Find where the given text appears and provide that cell's center as [x, y] coordinate. 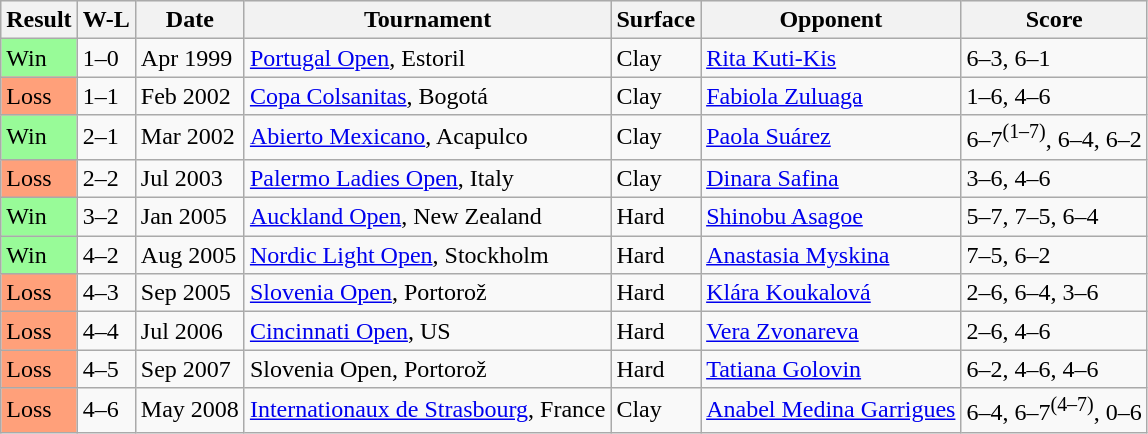
2–6, 4–6 [1054, 331]
2–1 [106, 138]
Feb 2002 [190, 96]
2–2 [106, 178]
Surface [656, 20]
Abierto Mexicano, Acapulco [428, 138]
Score [1054, 20]
2–6, 6–4, 3–6 [1054, 293]
Cincinnati Open, US [428, 331]
4–2 [106, 255]
4–4 [106, 331]
Apr 1999 [190, 58]
Nordic Light Open, Stockholm [428, 255]
4–5 [106, 369]
Dinara Safina [831, 178]
Sep 2005 [190, 293]
1–6, 4–6 [1054, 96]
Tournament [428, 20]
Internationaux de Strasbourg, France [428, 410]
1–1 [106, 96]
Copa Colsanitas, Bogotá [428, 96]
Rita Kuti-Kis [831, 58]
Jan 2005 [190, 217]
Anastasia Myskina [831, 255]
Anabel Medina Garrigues [831, 410]
5–7, 7–5, 6–4 [1054, 217]
Klára Koukalová [831, 293]
Shinobu Asagoe [831, 217]
3–2 [106, 217]
4–3 [106, 293]
Sep 2007 [190, 369]
Date [190, 20]
1–0 [106, 58]
Tatiana Golovin [831, 369]
6–4, 6–7(4–7), 0–6 [1054, 410]
Jul 2003 [190, 178]
3–6, 4–6 [1054, 178]
Result [39, 20]
4–6 [106, 410]
Palermo Ladies Open, Italy [428, 178]
Fabiola Zuluaga [831, 96]
6–2, 4–6, 4–6 [1054, 369]
7–5, 6–2 [1054, 255]
Vera Zvonareva [831, 331]
Auckland Open, New Zealand [428, 217]
Portugal Open, Estoril [428, 58]
6–7(1–7), 6–4, 6–2 [1054, 138]
May 2008 [190, 410]
Mar 2002 [190, 138]
W-L [106, 20]
6–3, 6–1 [1054, 58]
Jul 2006 [190, 331]
Paola Suárez [831, 138]
Aug 2005 [190, 255]
Opponent [831, 20]
